Capture the cell that displays the provided text and extract its (X, Y) central coordinate. 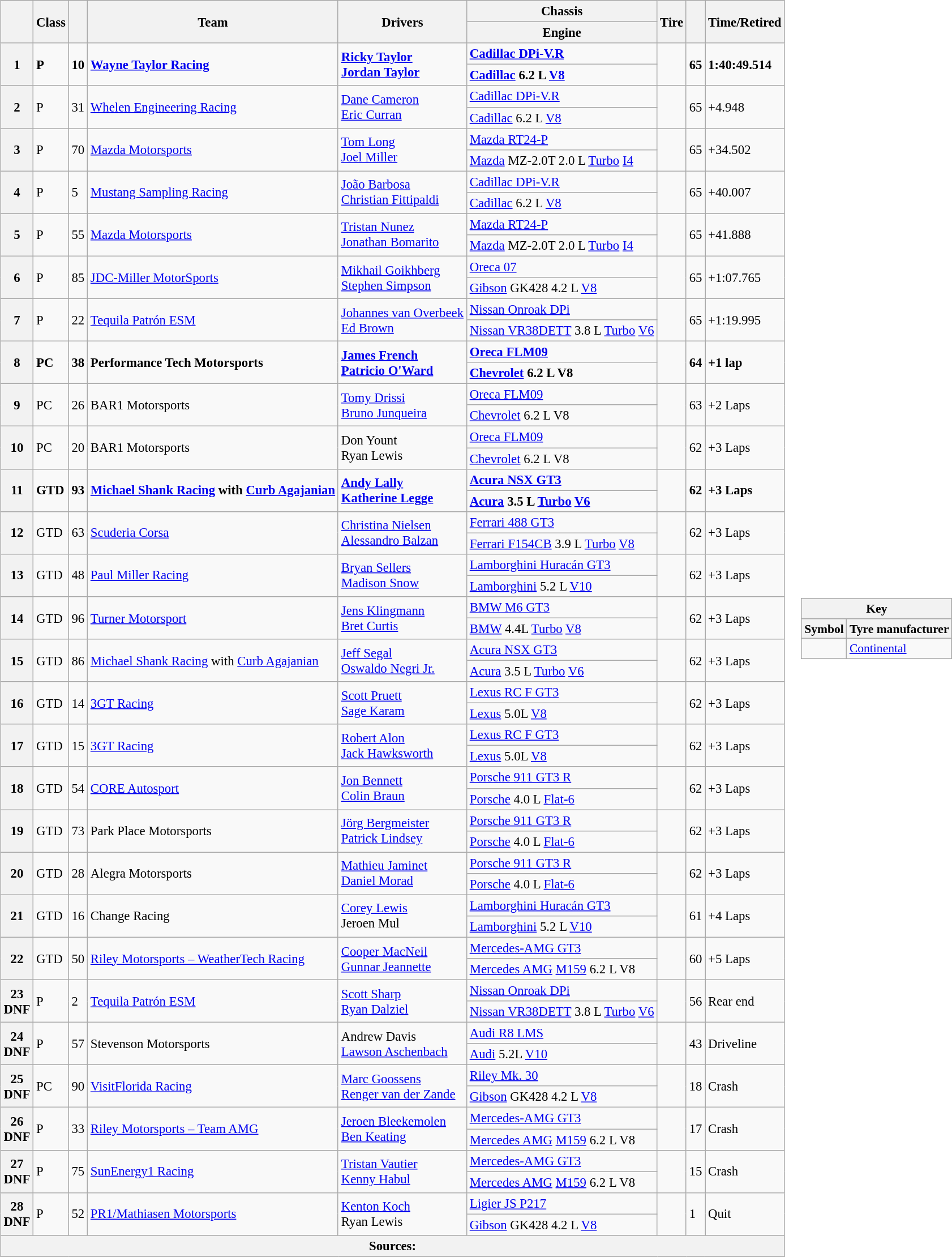
75 (78, 1171)
9 (17, 405)
21 (17, 916)
Jon Bennett Colin Braun (402, 788)
Jeff Segal Oswaldo Negri Jr. (402, 660)
Christina Nielsen Alessandro Balzan (402, 532)
7 (17, 319)
54 (78, 788)
Dane Cameron Eric Curran (402, 106)
Park Place Motorsports (213, 831)
26 (78, 405)
70 (78, 149)
24DNF (17, 1044)
96 (78, 618)
Oreca 07 (561, 267)
56 (695, 1001)
Whelen Engineering Racing (213, 106)
50 (78, 958)
+40.007 (745, 193)
Continental (899, 649)
4 (17, 193)
Time/Retired (745, 22)
6 (17, 277)
James French Patricio O'Ward (402, 362)
Symbol (824, 628)
28DNF (17, 1214)
1:40:49.514 (745, 65)
Change Racing (213, 916)
64 (695, 362)
Mikhail Goikhberg Stephen Simpson (402, 277)
Tristan Vautier Kenny Habul (402, 1171)
João Barbosa Christian Fittipaldi (402, 193)
93 (78, 490)
+5 Laps (745, 958)
3 (17, 149)
BMW M6 GT3 (561, 608)
+4 Laps (745, 916)
55 (78, 234)
BMW 4.4L Turbo V8 (561, 628)
+1 lap (745, 362)
27DNF (17, 1171)
12 (17, 532)
Mustang Sampling Racing (213, 193)
Ferrari 488 GT3 (561, 522)
Audi 5.2L V10 (561, 1054)
VisitFlorida Racing (213, 1086)
19 (17, 831)
Turner Motorsport (213, 618)
57 (78, 1044)
Andrew Davis Lawson Aschenbach (402, 1044)
90 (78, 1086)
+41.888 (745, 234)
Performance Tech Motorsports (213, 362)
Jeroen Bleekemolen Ben Keating (402, 1129)
Rear end (745, 1001)
Drivers (402, 22)
Andy Lally Katherine Legge (402, 490)
Jens Klingmann Bret Curtis (402, 618)
61 (695, 916)
Cooper MacNeil Gunnar Jeannette (402, 958)
Alegra Motorsports (213, 873)
Paul Miller Racing (213, 575)
Bryan Sellers Madison Snow (402, 575)
Class (51, 22)
60 (695, 958)
Scott Pruett Sage Karam (402, 703)
Ligier JS P217 (561, 1203)
SunEnergy1 Racing (213, 1171)
26DNF (17, 1129)
Tomy Drissi Bruno Junqueira (402, 405)
Ricky Taylor Jordan Taylor (402, 65)
Riley Mk. 30 (561, 1076)
Sources: (393, 1246)
31 (78, 106)
Don Yount Ryan Lewis (402, 447)
Wayne Taylor Racing (213, 65)
Engine (561, 33)
52 (78, 1214)
Scuderia Corsa (213, 532)
33 (78, 1129)
73 (78, 831)
PR1/Mathiasen Motorsports (213, 1214)
Key (877, 609)
Jörg Bergmeister Patrick Lindsey (402, 831)
48 (78, 575)
Johannes van Overbeek Ed Brown (402, 319)
11 (17, 490)
Marc Goossens Renger van der Zande (402, 1086)
+1:07.765 (745, 277)
CORE Autosport (213, 788)
Audi R8 LMS (561, 1033)
Robert Alon Jack Hawksworth (402, 745)
Driveline (745, 1044)
86 (78, 660)
Quit (745, 1214)
+2 Laps (745, 405)
Kenton Koch Ryan Lewis (402, 1214)
23DNF (17, 1001)
+1:19.995 (745, 319)
25DNF (17, 1086)
Riley Motorsports – WeatherTech Racing (213, 958)
85 (78, 277)
13 (17, 575)
Tristan Nunez Jonathan Bomarito (402, 234)
Riley Motorsports – Team AMG (213, 1129)
+4.948 (745, 106)
Ferrari F154CB 3.9 L Turbo V8 (561, 544)
Stevenson Motorsports (213, 1044)
8 (17, 362)
Tire (672, 22)
+34.502 (745, 149)
Team (213, 22)
JDC-Miller MotorSports (213, 277)
43 (695, 1044)
Mathieu Jaminet Daniel Morad (402, 873)
Tyre manufacturer (899, 628)
Corey Lewis Jeroen Mul (402, 916)
28 (78, 873)
Chassis (561, 11)
Scott Sharp Ryan Dalziel (402, 1001)
Tom Long Joel Miller (402, 149)
38 (78, 362)
